Search for the cell housing the specified text and yield its [x, y] center coordinate. 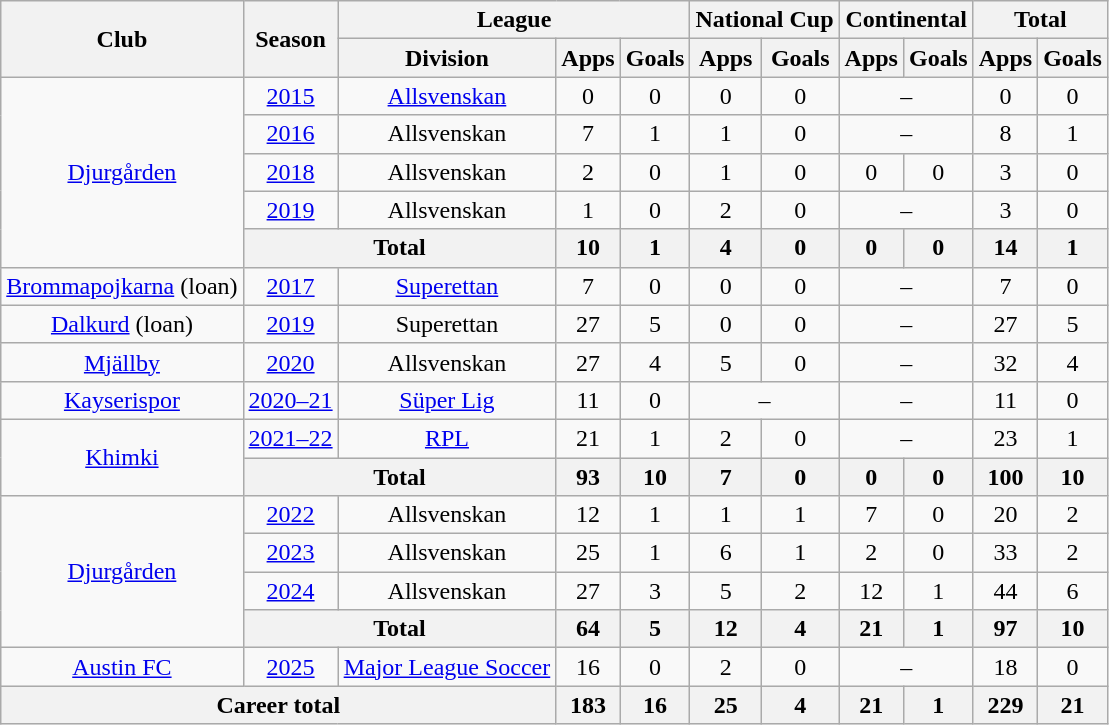
44 [1005, 591]
32 [1005, 362]
2025 [290, 667]
229 [1005, 705]
Division [447, 58]
2018 [290, 172]
Mjällby [122, 362]
2023 [290, 553]
18 [1005, 667]
RPL [447, 438]
League [514, 20]
93 [588, 477]
2020–21 [290, 400]
Season [290, 39]
2024 [290, 591]
8 [1005, 134]
Major League Soccer [447, 667]
183 [588, 705]
Dalkurd (loan) [122, 324]
20 [1005, 515]
Brommapojkarna (loan) [122, 286]
National Cup [764, 20]
64 [588, 629]
Süper Lig [447, 400]
Austin FC [122, 667]
Club [122, 39]
33 [1005, 553]
2022 [290, 515]
14 [1005, 248]
Khimki [122, 457]
2016 [290, 134]
Kayserispor [122, 400]
97 [1005, 629]
2021–22 [290, 438]
Career total [278, 705]
Continental [906, 20]
100 [1005, 477]
2015 [290, 96]
2017 [290, 286]
2020 [290, 362]
23 [1005, 438]
